Locate the cell with the specified text and output its (x, y) center coordinate. 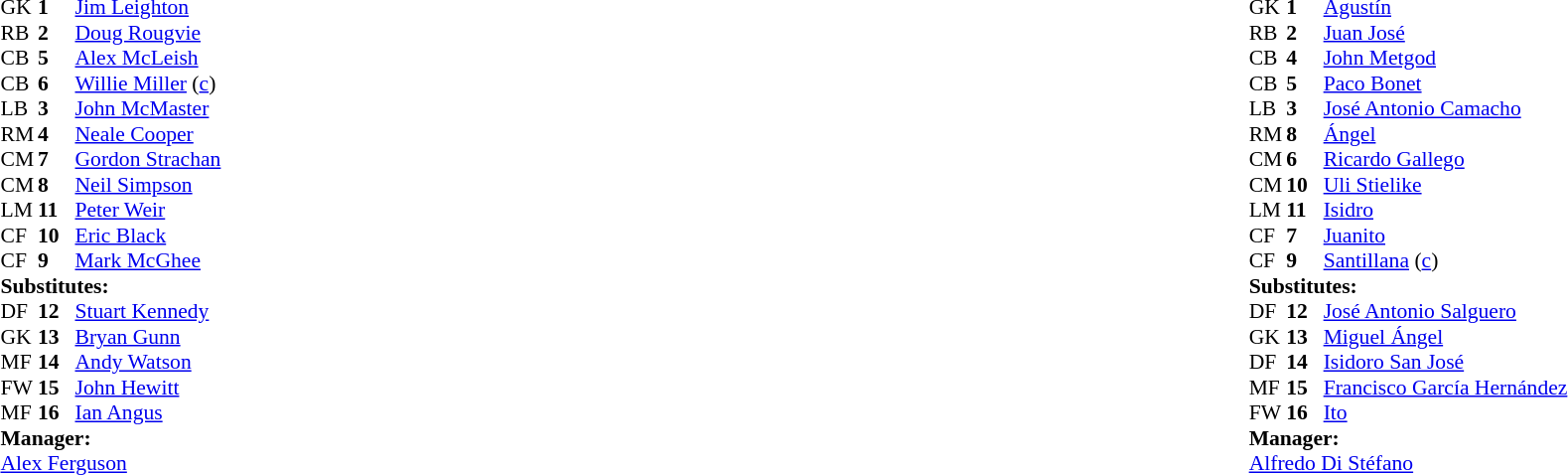
Neale Cooper (149, 134)
John Metgod (1446, 59)
Isidro (1446, 210)
José Antonio Camacho (1446, 108)
Uli Stielike (1446, 185)
Juanito (1446, 236)
Miguel Ángel (1446, 337)
José Antonio Salguero (1446, 311)
Peter Weir (149, 210)
Ricardo Gallego (1446, 160)
Doug Rougvie (149, 33)
Mark McGhee (149, 261)
Ian Angus (149, 412)
Andy Watson (149, 363)
Ángel (1446, 134)
Bryan Gunn (149, 337)
John Hewitt (149, 388)
Ito (1446, 412)
Isidoro San José (1446, 363)
Willie Miller (c) (149, 83)
John McMaster (149, 108)
Gordon Strachan (149, 160)
Stuart Kennedy (149, 311)
Santillana (c) (1446, 261)
Paco Bonet (1446, 83)
Francisco García Hernández (1446, 388)
Eric Black (149, 236)
Alex McLeish (149, 59)
Juan José (1446, 33)
Neil Simpson (149, 185)
